Search for the cell housing the specified text and yield its (X, Y) center coordinate. 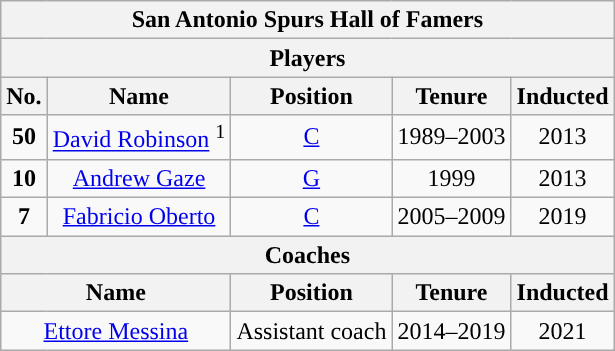
7 (24, 217)
Andrew Gaze (139, 178)
G (312, 178)
2005–2009 (452, 217)
Ettore Messina (116, 331)
1989–2003 (452, 138)
10 (24, 178)
San Antonio Spurs Hall of Famers (308, 20)
Fabricio Oberto (139, 217)
2021 (562, 331)
2019 (562, 217)
50 (24, 138)
No. (24, 96)
Coaches (308, 255)
Assistant coach (312, 331)
David Robinson 1 (139, 138)
1999 (452, 178)
Players (308, 58)
2014–2019 (452, 331)
